Identify which cell holds the provided text, then report its [x, y] central coordinate. 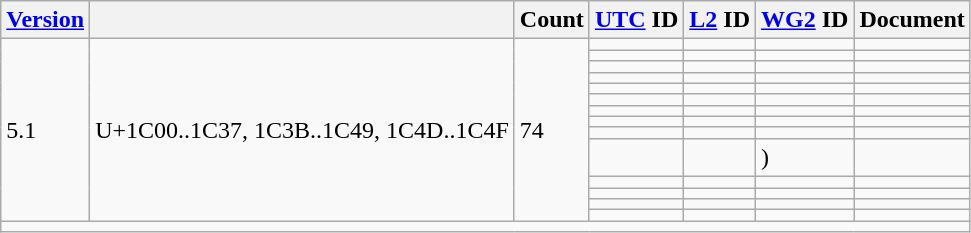
74 [552, 130]
Document [912, 20]
WG2 ID [805, 20]
L2 ID [720, 20]
Count [552, 20]
UTC ID [636, 20]
) [805, 157]
5.1 [46, 130]
U+1C00..1C37, 1C3B..1C49, 1C4D..1C4F [302, 130]
Version [46, 20]
